Detect which cell encompasses the target text, then output its [X, Y] center coordinate. 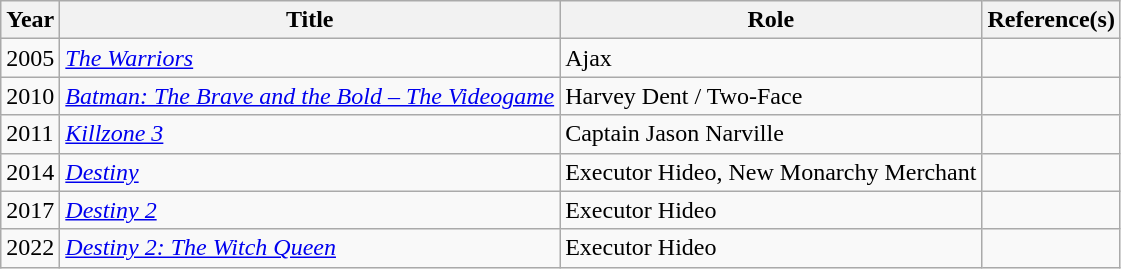
Title [310, 20]
Destiny 2: The Witch Queen [310, 248]
The Warriors [310, 58]
Destiny 2 [310, 210]
Harvey Dent / Two-Face [771, 96]
Ajax [771, 58]
Killzone 3 [310, 134]
2005 [30, 58]
Role [771, 20]
Executor Hideo, New Monarchy Merchant [771, 172]
2011 [30, 134]
2010 [30, 96]
Batman: The Brave and the Bold – The Videogame [310, 96]
Reference(s) [1052, 20]
Captain Jason Narville [771, 134]
2017 [30, 210]
2014 [30, 172]
Year [30, 20]
2022 [30, 248]
Destiny [310, 172]
